From the cell containing the given text, extract its center point as [x, y] coordinate. 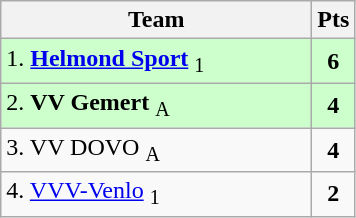
Team [156, 20]
6 [334, 61]
3. VV DOVO A [156, 150]
4. VVV-Venlo 1 [156, 194]
2. VV Gemert A [156, 105]
Pts [334, 20]
2 [334, 194]
1. Helmond Sport 1 [156, 61]
